Find where the given text appears and provide that cell's center as [x, y] coordinate. 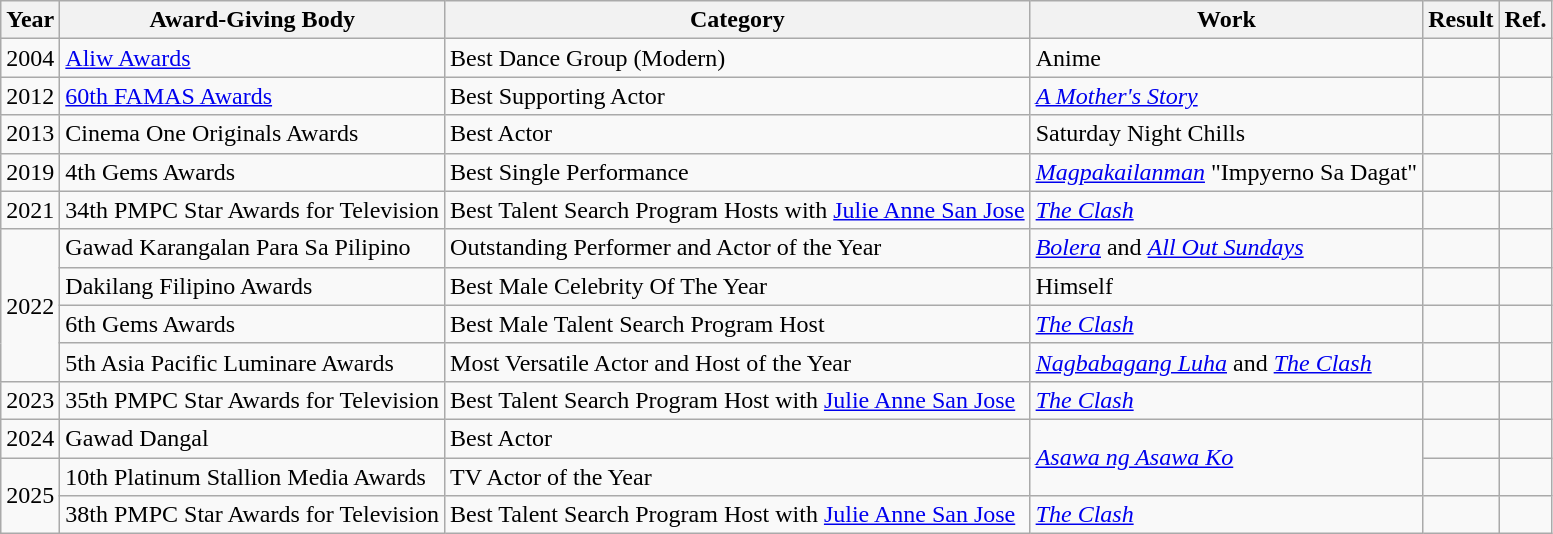
2024 [30, 438]
60th FAMAS Awards [252, 96]
2021 [30, 210]
2004 [30, 58]
TV Actor of the Year [738, 477]
Cinema One Originals Awards [252, 134]
Nagbabagang Luha and The Clash [1226, 362]
6th Gems Awards [252, 324]
Best Male Talent Search Program Host [738, 324]
Best Talent Search Program Hosts with Julie Anne San Jose [738, 210]
Anime [1226, 58]
2023 [30, 400]
Category [738, 20]
2013 [30, 134]
Gawad Karangalan Para Sa Pilipino [252, 248]
2019 [30, 172]
10th Platinum Stallion Media Awards [252, 477]
5th Asia Pacific Luminare Awards [252, 362]
Year [30, 20]
Work [1226, 20]
Result [1461, 20]
A Mother's Story [1226, 96]
2012 [30, 96]
Outstanding Performer and Actor of the Year [738, 248]
Best Supporting Actor [738, 96]
Asawa ng Asawa Ko [1226, 457]
Ref. [1526, 20]
Magpakailanman "Impyerno Sa Dagat" [1226, 172]
4th Gems Awards [252, 172]
Best Dance Group (Modern) [738, 58]
2022 [30, 305]
Best Single Performance [738, 172]
Gawad Dangal [252, 438]
2025 [30, 496]
35th PMPC Star Awards for Television [252, 400]
Saturday Night Chills [1226, 134]
38th PMPC Star Awards for Television [252, 515]
Aliw Awards [252, 58]
Bolera and All Out Sundays [1226, 248]
Most Versatile Actor and Host of the Year [738, 362]
34th PMPC Star Awards for Television [252, 210]
Dakilang Filipino Awards [252, 286]
Himself [1226, 286]
Award-Giving Body [252, 20]
Best Male Celebrity Of The Year [738, 286]
